Extract the [x, y] coordinate from the center of the cell holding the provided text.  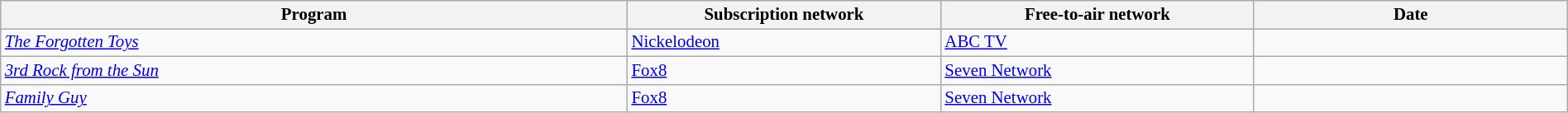
Subscription network [784, 15]
The Forgotten Toys [314, 42]
Family Guy [314, 98]
Nickelodeon [784, 42]
Free-to-air network [1097, 15]
Date [1411, 15]
3rd Rock from the Sun [314, 70]
Program [314, 15]
ABC TV [1097, 42]
